Output the [x, y] coordinate of the center of the cell containing the given text.  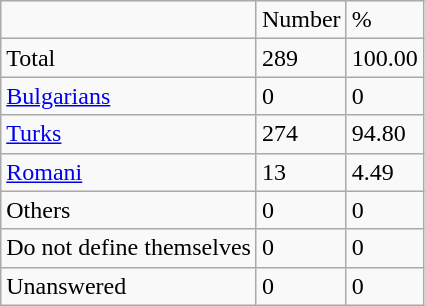
Bulgarians [129, 96]
100.00 [384, 58]
Total [129, 58]
274 [301, 134]
Turks [129, 134]
4.49 [384, 172]
% [384, 20]
13 [301, 172]
Unanswered [129, 286]
Do not define themselves [129, 248]
Others [129, 210]
289 [301, 58]
Romani [129, 172]
94.80 [384, 134]
Number [301, 20]
